Capture the cell that displays the provided text and extract its [X, Y] central coordinate. 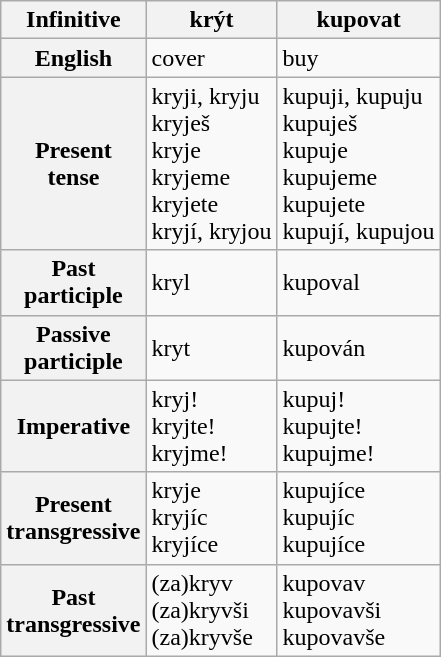
Presenttense [74, 164]
Pasttransgressive [74, 610]
kryji, kryjukryješkryjekryjemekryjetekryjí, kryjou [212, 164]
Infinitive [74, 20]
kupuji, kupujukupuješkupujekupujemekupujetekupují, kupujou [358, 164]
kupuj!kupujte!kupujme! [358, 426]
English [74, 58]
cover [212, 58]
kryt [212, 348]
kryjekryjíckryjíce [212, 518]
krýt [212, 20]
buy [358, 58]
(za)kryv(za)kryvši(za)kryvše [212, 610]
kupován [358, 348]
kupoval [358, 282]
Pastparticiple [74, 282]
kupovavkupovavšikupovavše [358, 610]
kryl [212, 282]
kupujícekupujíckupujíce [358, 518]
Passiveparticiple [74, 348]
Imperative [74, 426]
Presenttransgressive [74, 518]
kupovat [358, 20]
kryj!kryjte!kryjme! [212, 426]
